For the text-containing cell, return its midpoint in (x, y) coordinate format. 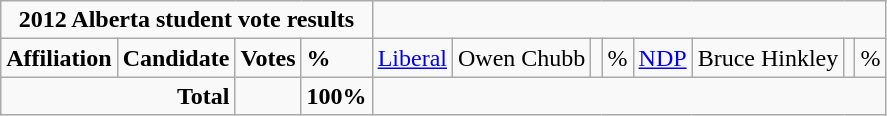
Liberal (412, 58)
Affiliation (59, 58)
Owen Chubb (522, 58)
Candidate (176, 58)
100% (336, 96)
Total (118, 96)
2012 Alberta student vote results (186, 20)
NDP (662, 58)
Bruce Hinkley (768, 58)
Votes (268, 58)
